Return the [X, Y] coordinate for the center point of the cell that contains the specified text.  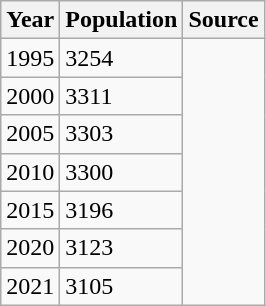
2020 [30, 248]
3254 [122, 58]
Year [30, 20]
3300 [122, 172]
2000 [30, 96]
3105 [122, 286]
2010 [30, 172]
2005 [30, 134]
3311 [122, 96]
Source [224, 20]
3196 [122, 210]
1995 [30, 58]
2021 [30, 286]
Population [122, 20]
2015 [30, 210]
3123 [122, 248]
3303 [122, 134]
